Detect which cell encompasses the target text, then output its (X, Y) center coordinate. 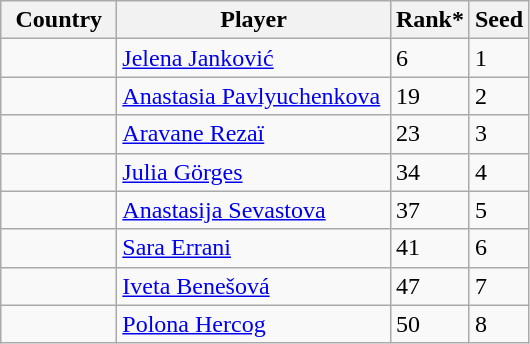
Iveta Benešová (254, 286)
Anastasija Sevastova (254, 210)
Jelena Janković (254, 58)
1 (498, 58)
Rank* (430, 20)
5 (498, 210)
Aravane Rezaï (254, 134)
47 (430, 286)
4 (498, 172)
Polona Hercog (254, 324)
19 (430, 96)
34 (430, 172)
Julia Görges (254, 172)
41 (430, 248)
37 (430, 210)
Anastasia Pavlyuchenkova (254, 96)
8 (498, 324)
2 (498, 96)
Player (254, 20)
50 (430, 324)
Sara Errani (254, 248)
23 (430, 134)
Country (59, 20)
7 (498, 286)
3 (498, 134)
Seed (498, 20)
